Find where the given text appears and provide that cell's center as [x, y] coordinate. 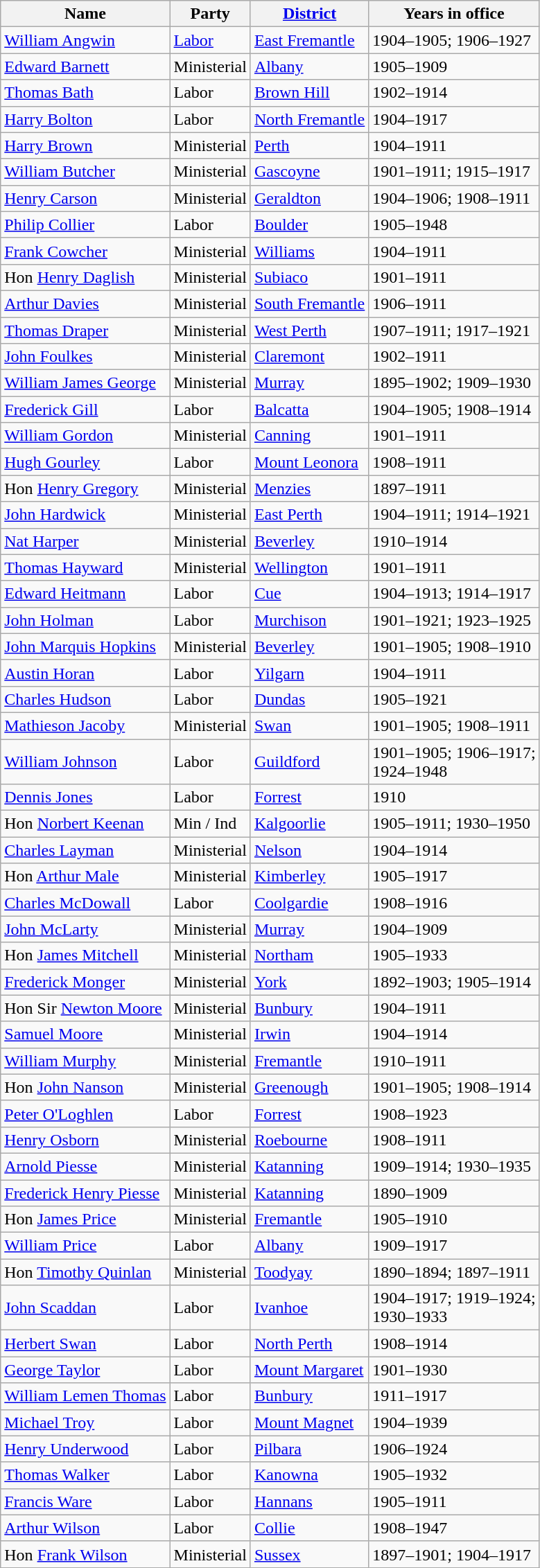
1911–1917 [454, 1396]
North Fremantle [309, 119]
Years in office [454, 14]
Philip Collier [85, 224]
Kanowna [309, 1475]
1909–1914; 1930–1935 [454, 1166]
Harry Brown [85, 146]
Frederick Gill [85, 409]
William Gordon [85, 436]
John Scaddan [85, 1308]
Nat Harper [85, 541]
1909–1917 [454, 1246]
1905–1911 [454, 1501]
Claremont [309, 357]
1902–1911 [454, 357]
Perth [309, 146]
1905–1933 [454, 955]
Pilbara [309, 1449]
Kalgoorlie [309, 824]
Dundas [309, 699]
Dennis Jones [85, 798]
Boulder [309, 224]
1908–1914 [454, 1344]
Subiaco [309, 277]
John Holman [85, 620]
1905–1948 [454, 224]
Brown Hill [309, 93]
Thomas Hayward [85, 567]
Mathieson Jacoby [85, 725]
1901–1905; 1908–1911 [454, 725]
1908–1923 [454, 1113]
1910–1914 [454, 541]
1904–1917; 1919–1924;1930–1933 [454, 1308]
William Murphy [85, 1061]
Charles Hudson [85, 699]
Ivanhoe [309, 1308]
1897–1901; 1904–1917 [454, 1554]
Williams [309, 251]
William Price [85, 1246]
Herbert Swan [85, 1344]
1910–1911 [454, 1061]
Charles Layman [85, 850]
1901–1905; 1908–1910 [454, 646]
1901–1905; 1906–1917;1924–1948 [454, 761]
Edward Barnett [85, 67]
Balcatta [309, 409]
Gascoyne [309, 172]
Henry Underwood [85, 1449]
William Lemen Thomas [85, 1396]
1904–1906; 1908–1911 [454, 198]
Coolgardie [309, 903]
Hon James Mitchell [85, 955]
Hugh Gourley [85, 462]
1901–1905; 1908–1914 [454, 1087]
1895–1902; 1909–1930 [454, 383]
William Angwin [85, 40]
Michael Troy [85, 1422]
Hon Norbert Keenan [85, 824]
Geraldton [309, 198]
Canning [309, 436]
West Perth [309, 331]
Henry Carson [85, 198]
Frederick Henry Piesse [85, 1192]
Samuel Moore [85, 1034]
1890–1894; 1897–1911 [454, 1272]
1904–1909 [454, 929]
Hon Henry Daglish [85, 277]
Hon Frank Wilson [85, 1554]
Frank Cowcher [85, 251]
Frederick Monger [85, 982]
1910 [454, 798]
Mount Margaret [309, 1370]
1904–1939 [454, 1422]
1905–1911; 1930–1950 [454, 824]
1890–1909 [454, 1192]
John Foulkes [85, 357]
East Perth [309, 515]
Nelson [309, 850]
Thomas Draper [85, 331]
South Fremantle [309, 303]
1905–1909 [454, 67]
York [309, 982]
1901–1911; 1915–1917 [454, 172]
Charles McDowall [85, 903]
Northam [309, 955]
1905–1910 [454, 1219]
1907–1911; 1917–1921 [454, 331]
Arthur Davies [85, 303]
Party [210, 14]
Arnold Piesse [85, 1166]
Mount Leonora [309, 462]
Sussex [309, 1554]
1904–1917 [454, 119]
Peter O'Loghlen [85, 1113]
William Johnson [85, 761]
Thomas Walker [85, 1475]
Henry Osborn [85, 1140]
Irwin [309, 1034]
1908–1947 [454, 1528]
John McLarty [85, 929]
Hannans [309, 1501]
William James George [85, 383]
Swan [309, 725]
Mount Magnet [309, 1422]
Austin Horan [85, 673]
Menzies [309, 488]
1908–1916 [454, 903]
1901–1930 [454, 1370]
1897–1911 [454, 488]
North Perth [309, 1344]
Edward Heitmann [85, 594]
Harry Bolton [85, 119]
1905–1917 [454, 877]
Toodyay [309, 1272]
Kimberley [309, 877]
1901–1921; 1923–1925 [454, 620]
1904–1905; 1906–1927 [454, 40]
Name [85, 14]
Hon James Price [85, 1219]
John Hardwick [85, 515]
1902–1914 [454, 93]
Yilgarn [309, 673]
Hon Sir Newton Moore [85, 1008]
Hon Timothy Quinlan [85, 1272]
1904–1905; 1908–1914 [454, 409]
1906–1924 [454, 1449]
1905–1921 [454, 699]
District [309, 14]
1904–1911; 1914–1921 [454, 515]
East Fremantle [309, 40]
1892–1903; 1905–1914 [454, 982]
Arthur Wilson [85, 1528]
Roebourne [309, 1140]
1905–1932 [454, 1475]
1904–1913; 1914–1917 [454, 594]
Greenough [309, 1087]
Hon Henry Gregory [85, 488]
1906–1911 [454, 303]
Thomas Bath [85, 93]
Francis Ware [85, 1501]
Guildford [309, 761]
William Butcher [85, 172]
Min / Ind [210, 824]
Cue [309, 594]
Hon John Nanson [85, 1087]
Hon Arthur Male [85, 877]
Murchison [309, 620]
Wellington [309, 567]
John Marquis Hopkins [85, 646]
George Taylor [85, 1370]
Collie [309, 1528]
